Determine the [X, Y] coordinate at the center of the cell enclosing the given text.  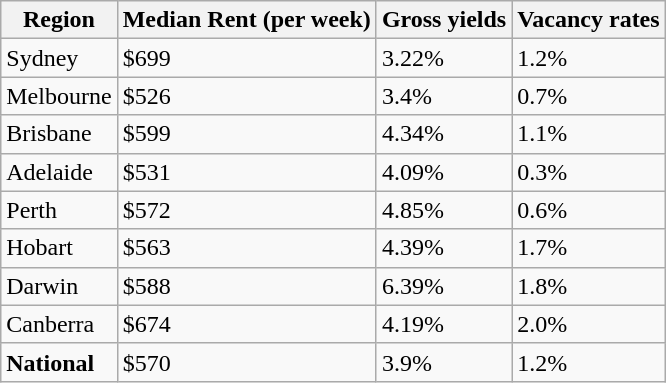
$570 [246, 362]
3.4% [444, 96]
1.8% [588, 286]
2.0% [588, 324]
0.3% [588, 172]
0.7% [588, 96]
3.22% [444, 58]
4.85% [444, 210]
Gross yields [444, 20]
$588 [246, 286]
$526 [246, 96]
0.6% [588, 210]
Brisbane [59, 134]
6.39% [444, 286]
$572 [246, 210]
National [59, 362]
Median Rent (per week) [246, 20]
Vacancy rates [588, 20]
Region [59, 20]
Darwin [59, 286]
4.34% [444, 134]
4.19% [444, 324]
$599 [246, 134]
4.39% [444, 248]
1.1% [588, 134]
1.7% [588, 248]
$563 [246, 248]
3.9% [444, 362]
$674 [246, 324]
$531 [246, 172]
4.09% [444, 172]
Melbourne [59, 96]
Perth [59, 210]
$699 [246, 58]
Adelaide [59, 172]
Canberra [59, 324]
Hobart [59, 248]
Sydney [59, 58]
